Find where the given text appears and provide that cell's center as [x, y] coordinate. 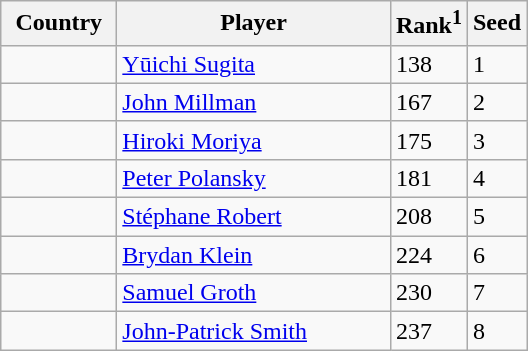
John-Patrick Smith [254, 331]
175 [428, 140]
Rank1 [428, 24]
Yūichi Sugita [254, 64]
230 [428, 293]
5 [496, 217]
224 [428, 255]
Country [59, 24]
138 [428, 64]
Peter Polansky [254, 178]
John Millman [254, 102]
Seed [496, 24]
2 [496, 102]
Brydan Klein [254, 255]
Stéphane Robert [254, 217]
6 [496, 255]
237 [428, 331]
181 [428, 178]
Player [254, 24]
208 [428, 217]
4 [496, 178]
Hiroki Moriya [254, 140]
3 [496, 140]
Samuel Groth [254, 293]
8 [496, 331]
7 [496, 293]
1 [496, 64]
167 [428, 102]
